From the cell containing the given text, extract its center point as [x, y] coordinate. 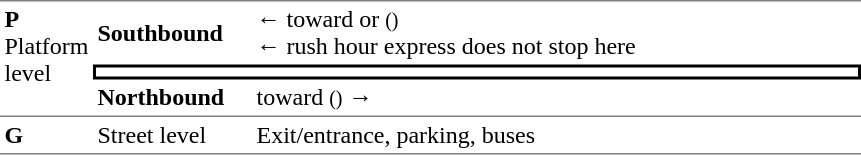
toward () → [556, 98]
Exit/entrance, parking, buses [556, 136]
Northbound [172, 98]
← toward or ()← rush hour express does not stop here [556, 32]
Southbound [172, 32]
Street level [172, 136]
G [46, 136]
PPlatform level [46, 58]
